Capture the cell that displays the provided text and extract its (x, y) central coordinate. 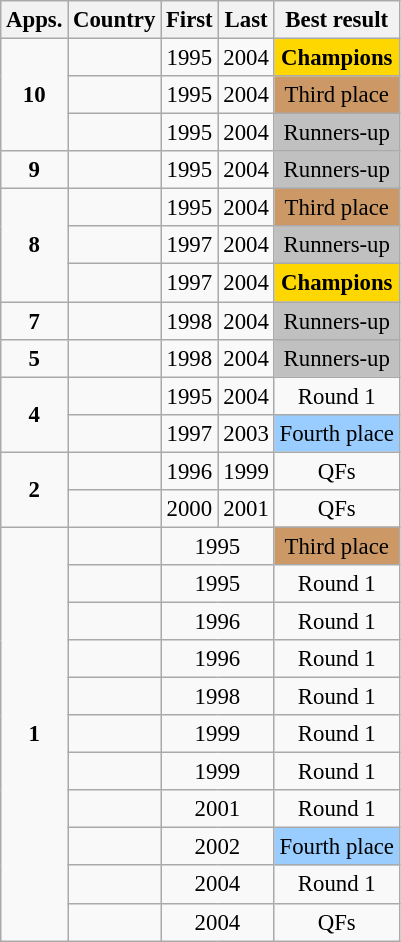
1 (34, 734)
2003 (246, 433)
4 (34, 414)
10 (34, 96)
Country (114, 20)
7 (34, 321)
2 (34, 490)
2000 (190, 509)
Apps. (34, 20)
8 (34, 246)
Best result (336, 20)
Last (246, 20)
2002 (218, 847)
5 (34, 358)
First (190, 20)
9 (34, 170)
